Search for the cell housing the specified text and yield its (x, y) center coordinate. 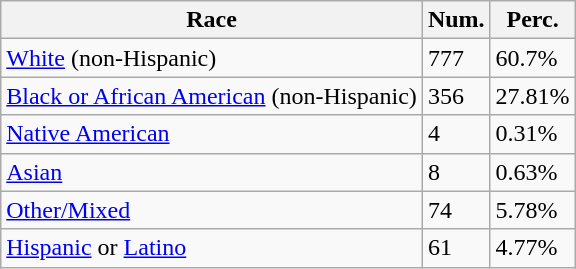
777 (456, 58)
White (non-Hispanic) (212, 58)
27.81% (532, 96)
Asian (212, 172)
Race (212, 20)
Other/Mixed (212, 210)
Num. (456, 20)
4.77% (532, 248)
0.63% (532, 172)
61 (456, 248)
Perc. (532, 20)
Hispanic or Latino (212, 248)
4 (456, 134)
Native American (212, 134)
74 (456, 210)
0.31% (532, 134)
60.7% (532, 58)
8 (456, 172)
5.78% (532, 210)
Black or African American (non-Hispanic) (212, 96)
356 (456, 96)
